Provide the (X, Y) coordinate of the cell's center where the given text is located.  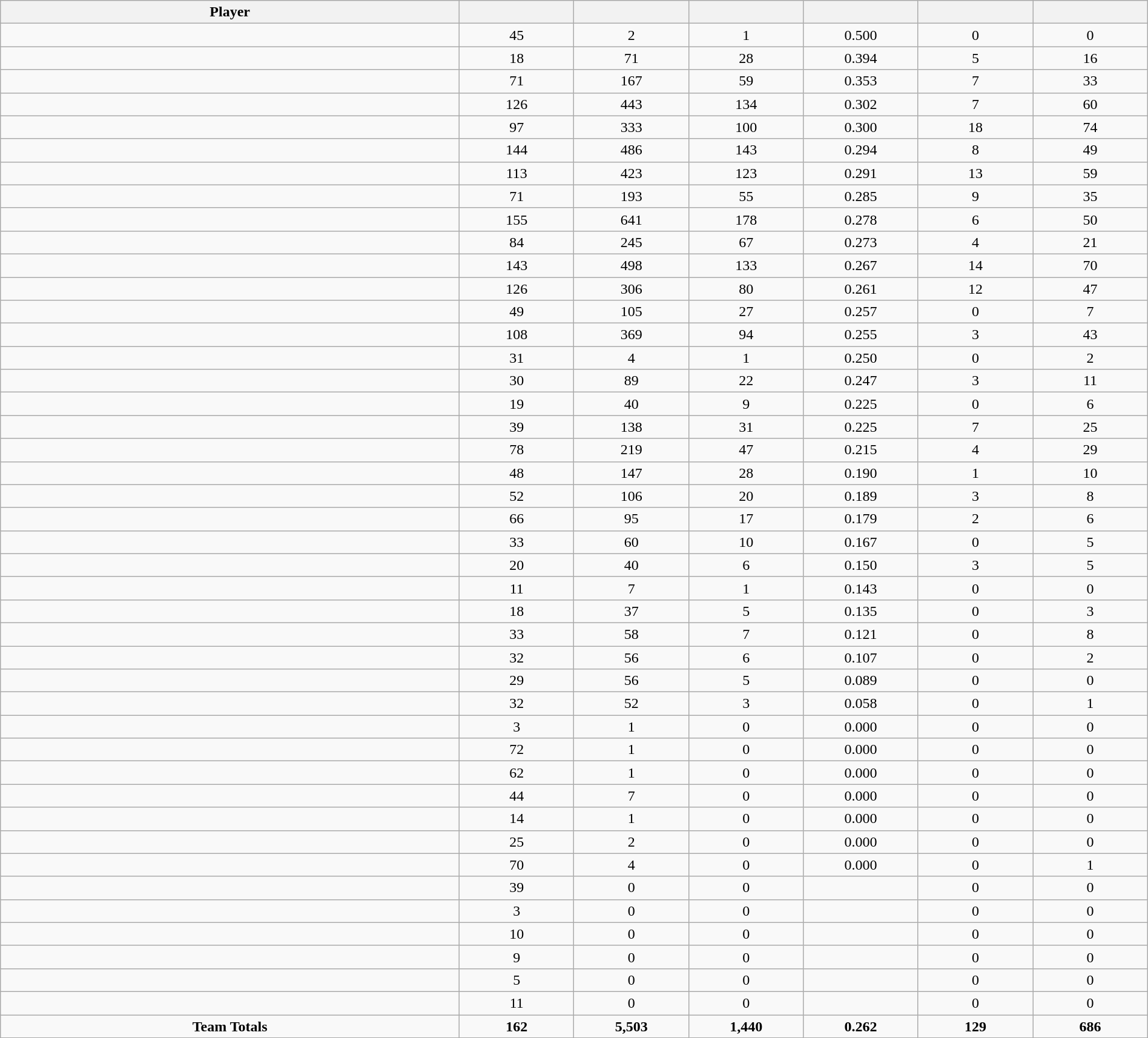
48 (517, 473)
0.267 (861, 265)
0.189 (861, 496)
219 (631, 450)
0.261 (861, 289)
423 (631, 173)
0.179 (861, 519)
Team Totals (230, 1026)
0.107 (861, 657)
22 (746, 381)
167 (631, 81)
369 (631, 335)
0.300 (861, 127)
0.089 (861, 681)
498 (631, 265)
0.302 (861, 104)
0.190 (861, 473)
0.294 (861, 150)
134 (746, 104)
27 (746, 312)
123 (746, 173)
0.247 (861, 381)
105 (631, 312)
67 (746, 242)
97 (517, 127)
17 (746, 519)
0.353 (861, 81)
37 (631, 611)
44 (517, 796)
138 (631, 427)
21 (1090, 242)
74 (1090, 127)
94 (746, 335)
155 (517, 219)
0.291 (861, 173)
19 (517, 404)
12 (975, 289)
78 (517, 450)
13 (975, 173)
30 (517, 381)
133 (746, 265)
0.255 (861, 335)
66 (517, 519)
0.285 (861, 196)
144 (517, 150)
55 (746, 196)
58 (631, 634)
0.135 (861, 611)
0.273 (861, 242)
443 (631, 104)
45 (517, 35)
1,440 (746, 1026)
245 (631, 242)
0.121 (861, 634)
62 (517, 773)
0.150 (861, 565)
0.262 (861, 1026)
641 (631, 219)
89 (631, 381)
35 (1090, 196)
5,503 (631, 1026)
84 (517, 242)
0.500 (861, 35)
333 (631, 127)
43 (1090, 335)
100 (746, 127)
50 (1090, 219)
0.278 (861, 219)
72 (517, 750)
0.215 (861, 450)
16 (1090, 58)
0.058 (861, 704)
147 (631, 473)
113 (517, 173)
0.257 (861, 312)
0.143 (861, 588)
106 (631, 496)
80 (746, 289)
0.167 (861, 542)
306 (631, 289)
108 (517, 335)
193 (631, 196)
95 (631, 519)
486 (631, 150)
0.394 (861, 58)
162 (517, 1026)
Player (230, 12)
686 (1090, 1026)
129 (975, 1026)
178 (746, 219)
0.250 (861, 358)
